Return the (x, y) coordinate for the center point of the cell that contains the specified text.  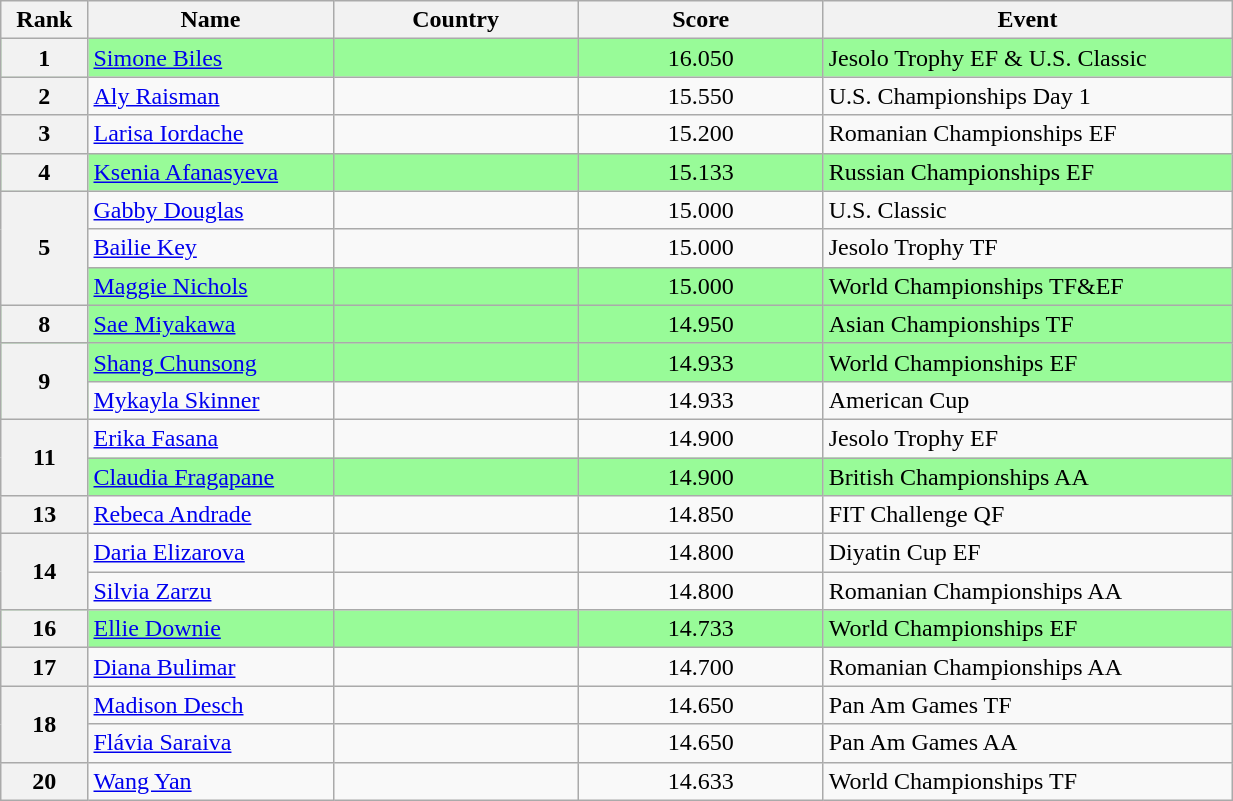
Jesolo Trophy EF & U.S. Classic (1027, 58)
14.850 (700, 515)
13 (44, 515)
American Cup (1027, 400)
14.950 (700, 324)
3 (44, 134)
Flávia Saraiva (210, 743)
World Championships TF (1027, 781)
Rank (44, 20)
Country (456, 20)
U.S. Classic (1027, 210)
Russian Championships EF (1027, 172)
Diyatin Cup EF (1027, 553)
18 (44, 724)
Shang Chunsong (210, 362)
17 (44, 667)
15.550 (700, 96)
British Championships AA (1027, 477)
11 (44, 457)
Sae Miyakawa (210, 324)
Silvia Zarzu (210, 591)
16.050 (700, 58)
Jesolo Trophy TF (1027, 248)
Name (210, 20)
14.733 (700, 629)
Erika Fasana (210, 438)
14 (44, 572)
14.700 (700, 667)
9 (44, 381)
FIT Challenge QF (1027, 515)
Diana Bulimar (210, 667)
Jesolo Trophy EF (1027, 438)
15.200 (700, 134)
1 (44, 58)
Aly Raisman (210, 96)
Ksenia Afanasyeva (210, 172)
Pan Am Games TF (1027, 705)
Maggie Nichols (210, 286)
Pan Am Games AA (1027, 743)
Mykayla Skinner (210, 400)
Wang Yan (210, 781)
Claudia Fragapane (210, 477)
Asian Championships TF (1027, 324)
Ellie Downie (210, 629)
Simone Biles (210, 58)
14.633 (700, 781)
8 (44, 324)
4 (44, 172)
Romanian Championships EF (1027, 134)
Gabby Douglas (210, 210)
World Championships TF&EF (1027, 286)
Rebeca Andrade (210, 515)
Bailie Key (210, 248)
2 (44, 96)
Event (1027, 20)
15.133 (700, 172)
Larisa Iordache (210, 134)
Madison Desch (210, 705)
Score (700, 20)
16 (44, 629)
Daria Elizarova (210, 553)
U.S. Championships Day 1 (1027, 96)
5 (44, 248)
20 (44, 781)
